Locate the cell with the specified text and output its (x, y) center coordinate. 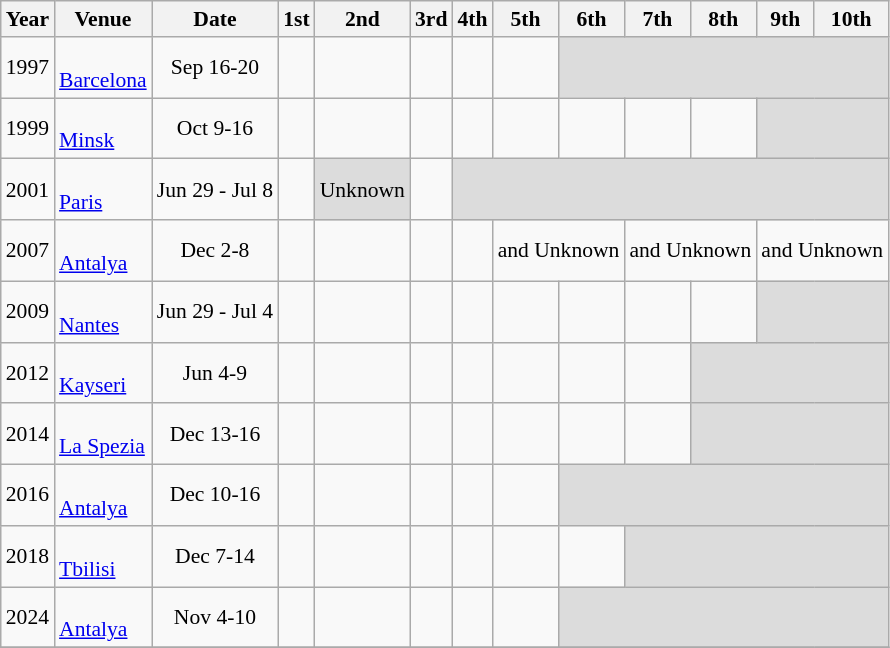
Dec 13-16 (215, 434)
Jun 4-9 (215, 372)
Paris (103, 190)
2009 (28, 312)
4th (472, 19)
Jun 29 - Jul 8 (215, 190)
Barcelona (103, 68)
Venue (103, 19)
Dec 7-14 (215, 556)
Jun 29 - Jul 4 (215, 312)
Unknown (362, 190)
1999 (28, 128)
1997 (28, 68)
Oct 9-16 (215, 128)
2nd (362, 19)
2014 (28, 434)
Year (28, 19)
2024 (28, 618)
9th (785, 19)
10th (851, 19)
2012 (28, 372)
2007 (28, 250)
Nov 4-10 (215, 618)
Nantes (103, 312)
7th (657, 19)
1st (296, 19)
Tbilisi (103, 556)
Kayseri (103, 372)
8th (723, 19)
Dec 10-16 (215, 496)
Dec 2-8 (215, 250)
2016 (28, 496)
2018 (28, 556)
6th (591, 19)
Sep 16-20 (215, 68)
5th (526, 19)
2001 (28, 190)
La Spezia (103, 434)
Minsk (103, 128)
3rd (432, 19)
Date (215, 19)
